Output the [X, Y] coordinate of the center of the cell containing the given text.  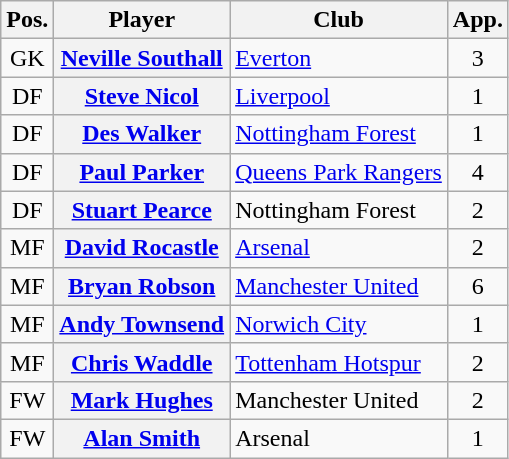
Pos. [28, 20]
Des Walker [142, 134]
Stuart Pearce [142, 210]
6 [478, 286]
Bryan Robson [142, 286]
Queens Park Rangers [339, 172]
Chris Waddle [142, 362]
Tottenham Hotspur [339, 362]
3 [478, 58]
Player [142, 20]
Mark Hughes [142, 400]
Steve Nicol [142, 96]
App. [478, 20]
4 [478, 172]
Andy Townsend [142, 324]
Alan Smith [142, 438]
Norwich City [339, 324]
David Rocastle [142, 248]
Liverpool [339, 96]
Everton [339, 58]
Neville Southall [142, 58]
GK [28, 58]
Paul Parker [142, 172]
Club [339, 20]
